Return (X, Y) of the center of cell containing provided text 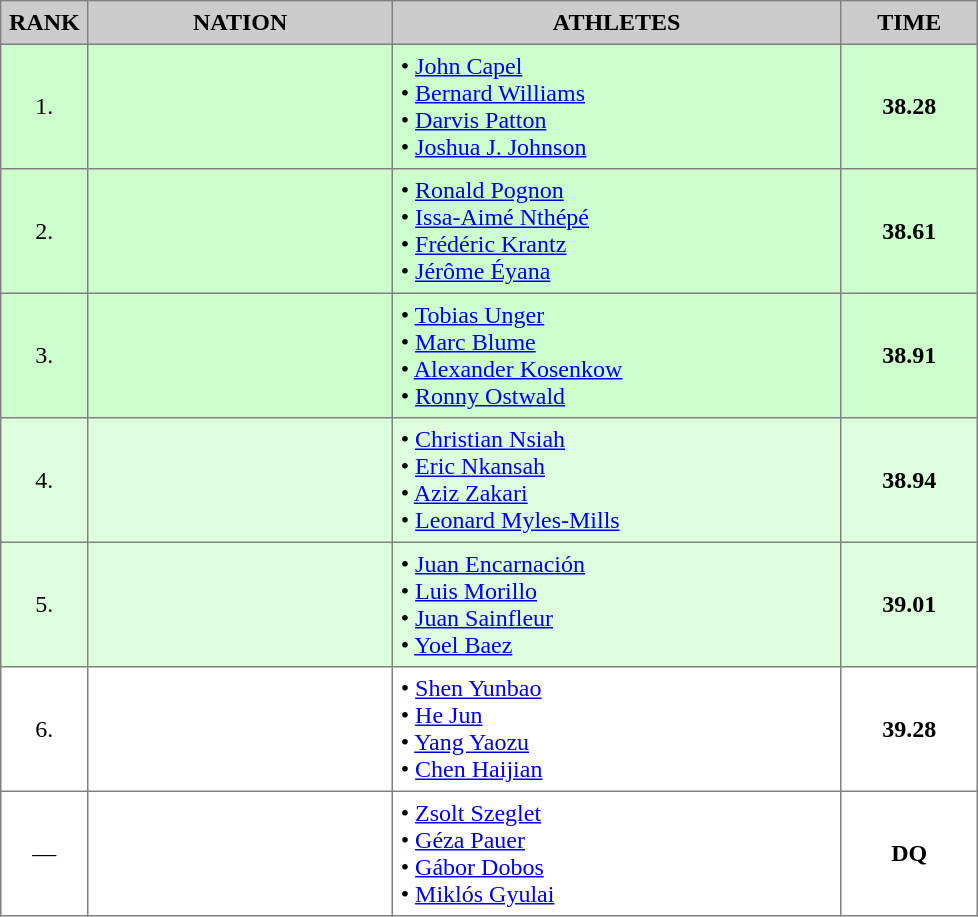
6. (44, 729)
• Juan Encarnación• Luis Morillo• Juan Sainfleur• Yoel Baez (616, 604)
• Zsolt Szeglet• Géza Pauer• Gábor Dobos• Miklós Gyulai (616, 853)
39.28 (909, 729)
TIME (909, 23)
NATION (240, 23)
• John Capel• Bernard Williams• Darvis Patton• Joshua J. Johnson (616, 106)
4. (44, 480)
• Tobias Unger• Marc Blume• Alexander Kosenkow• Ronny Ostwald (616, 355)
1. (44, 106)
38.61 (909, 231)
39.01 (909, 604)
— (44, 853)
• Ronald Pognon• Issa-Aimé Nthépé• Frédéric Krantz• Jérôme Éyana (616, 231)
38.28 (909, 106)
ATHLETES (616, 23)
• Christian Nsiah• Eric Nkansah• Aziz Zakari• Leonard Myles-Mills (616, 480)
• Shen Yunbao• He Jun• Yang Yaozu• Chen Haijian (616, 729)
5. (44, 604)
RANK (44, 23)
3. (44, 355)
38.91 (909, 355)
2. (44, 231)
DQ (909, 853)
38.94 (909, 480)
